Extract the (X, Y) coordinate from the center of the cell holding the provided text.  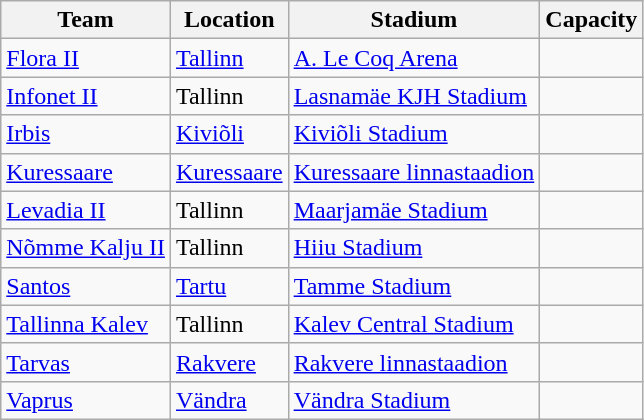
Lasnamäe KJH Stadium (414, 96)
Stadium (414, 20)
Irbis (86, 134)
Santos (86, 286)
Kuressaare linnastaadion (414, 172)
Hiiu Stadium (414, 248)
Kalev Central Stadium (414, 324)
Vändra Stadium (414, 400)
Rakvere linnastaadion (414, 362)
Rakvere (229, 362)
A. Le Coq Arena (414, 58)
Tallinna Kalev (86, 324)
Kiviõli Stadium (414, 134)
Maarjamäe Stadium (414, 210)
Tarvas (86, 362)
Levadia II (86, 210)
Team (86, 20)
Nõmme Kalju II (86, 248)
Tartu (229, 286)
Infonet II (86, 96)
Flora II (86, 58)
Vändra (229, 400)
Tamme Stadium (414, 286)
Kiviõli (229, 134)
Capacity (592, 20)
Vaprus (86, 400)
Location (229, 20)
